Locate the cell with the specified text and output its (x, y) center coordinate. 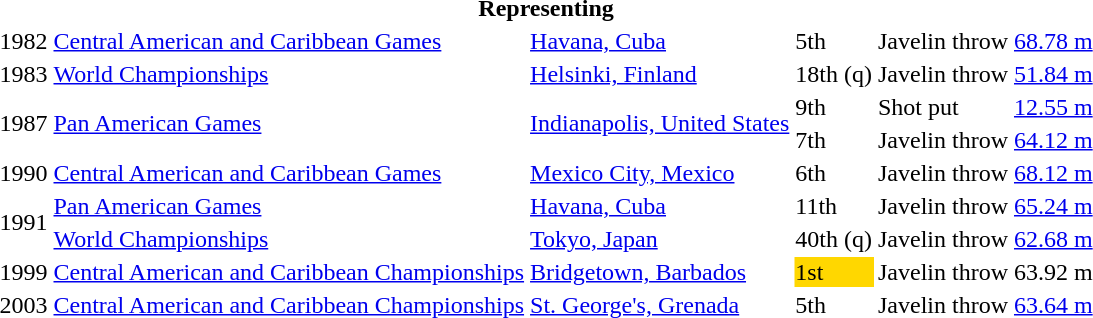
Indianapolis, United States (660, 124)
6th (834, 173)
Shot put (944, 107)
5th (834, 41)
9th (834, 107)
40th (q) (834, 239)
11th (834, 206)
Mexico City, Mexico (660, 173)
7th (834, 140)
18th (q) (834, 74)
Central American and Caribbean Championships (289, 272)
Tokyo, Japan (660, 239)
1st (834, 272)
Helsinki, Finland (660, 74)
Bridgetown, Barbados (660, 272)
